Capture the cell that displays the provided text and extract its [x, y] central coordinate. 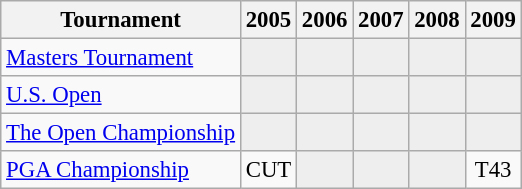
2007 [381, 20]
2005 [268, 20]
2006 [325, 20]
PGA Championship [121, 170]
T43 [493, 170]
2008 [437, 20]
CUT [268, 170]
Masters Tournament [121, 58]
Tournament [121, 20]
The Open Championship [121, 133]
U.S. Open [121, 95]
2009 [493, 20]
